Search for the cell housing the specified text and yield its [x, y] center coordinate. 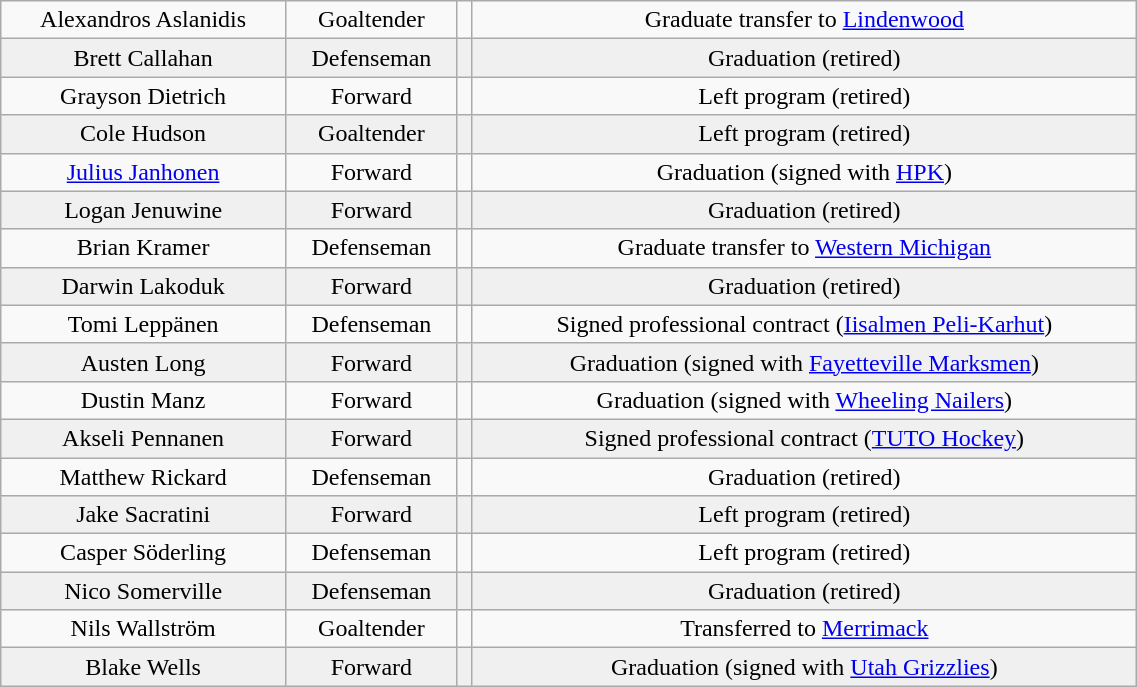
Akseli Pennanen [144, 438]
Alexandros Aslanidis [144, 20]
Brett Callahan [144, 58]
Tomi Leppänen [144, 324]
Grayson Dietrich [144, 96]
Signed professional contract (TUTO Hockey) [804, 438]
Cole Hudson [144, 134]
Jake Sacratini [144, 515]
Casper Söderling [144, 553]
Austen Long [144, 362]
Nils Wallström [144, 629]
Graduation (signed with Fayetteville Marksmen) [804, 362]
Graduate transfer to Lindenwood [804, 20]
Graduation (signed with HPK) [804, 172]
Brian Kramer [144, 248]
Logan Jenuwine [144, 210]
Darwin Lakoduk [144, 286]
Blake Wells [144, 667]
Graduate transfer to Western Michigan [804, 248]
Signed professional contract (Iisalmen Peli-Karhut) [804, 324]
Graduation (signed with Utah Grizzlies) [804, 667]
Julius Janhonen [144, 172]
Dustin Manz [144, 400]
Transferred to Merrimack [804, 629]
Matthew Rickard [144, 477]
Nico Somerville [144, 591]
Graduation (signed with Wheeling Nailers) [804, 400]
